Locate the cell with the specified text and output its [x, y] center coordinate. 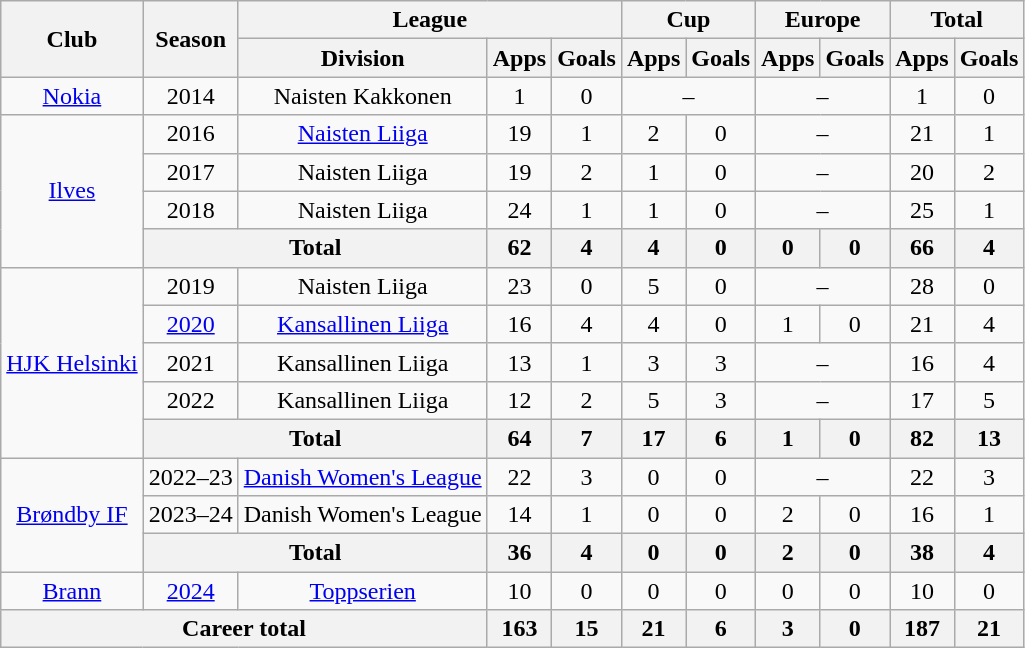
2016 [190, 134]
66 [922, 248]
2022–23 [190, 477]
Ilves [72, 191]
24 [519, 210]
2024 [190, 591]
38 [922, 553]
Brann [72, 591]
Toppserien [362, 591]
23 [519, 286]
Europe [823, 20]
15 [587, 629]
Brøndby IF [72, 515]
64 [519, 438]
Club [72, 39]
Nokia [72, 96]
Division [362, 58]
14 [519, 515]
12 [519, 400]
25 [922, 210]
36 [519, 553]
2014 [190, 96]
82 [922, 438]
20 [922, 172]
Naisten Kakkonen [362, 96]
HJK Helsinki [72, 362]
Season [190, 39]
Cup [688, 20]
2018 [190, 210]
187 [922, 629]
2022 [190, 400]
7 [587, 438]
2019 [190, 286]
2017 [190, 172]
2020 [190, 324]
League [430, 20]
28 [922, 286]
163 [519, 629]
2021 [190, 362]
62 [519, 248]
2023–24 [190, 515]
Career total [244, 629]
